From the cell containing the given text, extract its center point as (x, y) coordinate. 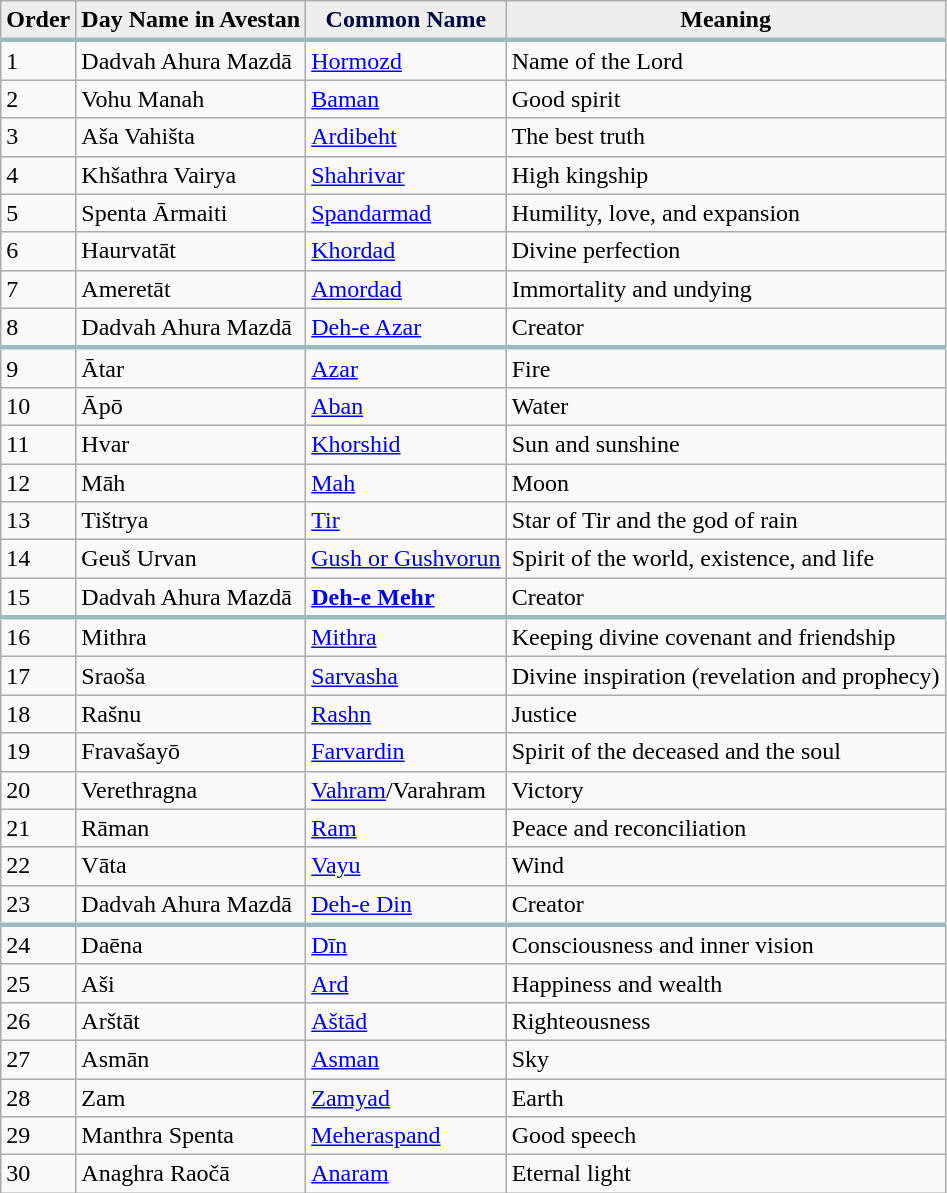
Shahrivar (406, 175)
Day Name in Avestan (191, 21)
Divine perfection (726, 251)
Aban (406, 406)
Anaram (406, 1174)
24 (38, 945)
Azar (406, 368)
Farvardin (406, 752)
Sky (726, 1059)
Divine inspiration (revelation and prophecy) (726, 676)
Gush or Gushvorun (406, 559)
Verethragna (191, 790)
Manthra Spenta (191, 1136)
15 (38, 598)
Zamyad (406, 1097)
28 (38, 1097)
16 (38, 637)
Deh-e Mehr (406, 598)
30 (38, 1174)
17 (38, 676)
9 (38, 368)
Asmān (191, 1059)
Ard (406, 983)
Ram (406, 828)
7 (38, 289)
Aša Vahišta (191, 137)
Spenta Ārmaiti (191, 213)
Peace and reconciliation (726, 828)
26 (38, 1021)
11 (38, 444)
Meheraspand (406, 1136)
Humility, love, and expansion (726, 213)
5 (38, 213)
Vayu (406, 866)
Sraoša (191, 676)
Tištrya (191, 521)
Name of the Lord (726, 60)
Hvar (191, 444)
Vahram/Varahram (406, 790)
Earth (726, 1097)
Keeping divine covenant and friendship (726, 637)
Māh (191, 483)
Khšathra Vairya (191, 175)
23 (38, 905)
Order (38, 21)
Meaning (726, 21)
Sun and sunshine (726, 444)
High kingship (726, 175)
Ameretāt (191, 289)
Righteousness (726, 1021)
Spirit of the world, existence, and life (726, 559)
29 (38, 1136)
Rāman (191, 828)
21 (38, 828)
19 (38, 752)
Rašnu (191, 714)
13 (38, 521)
Deh-e Azar (406, 328)
Common Name (406, 21)
Wind (726, 866)
Vāta (191, 866)
20 (38, 790)
22 (38, 866)
Daēna (191, 945)
Haurvatāt (191, 251)
Spirit of the deceased and the soul (726, 752)
Tir (406, 521)
14 (38, 559)
Khorshid (406, 444)
Mah (406, 483)
Happiness and wealth (726, 983)
12 (38, 483)
Dīn (406, 945)
Geuš Urvan (191, 559)
Hormozd (406, 60)
27 (38, 1059)
Āpō (191, 406)
Deh-e Din (406, 905)
4 (38, 175)
18 (38, 714)
Aši (191, 983)
Immortality and undying (726, 289)
10 (38, 406)
Ardibeht (406, 137)
Good spirit (726, 99)
Moon (726, 483)
Rashn (406, 714)
Ātar (191, 368)
Justice (726, 714)
1 (38, 60)
Aštād (406, 1021)
Star of Tir and the god of rain (726, 521)
Good speech (726, 1136)
Fire (726, 368)
Eternal light (726, 1174)
25 (38, 983)
Vohu Manah (191, 99)
6 (38, 251)
Victory (726, 790)
Asman (406, 1059)
The best truth (726, 137)
3 (38, 137)
Zam (191, 1097)
2 (38, 99)
Khordad (406, 251)
Arštāt (191, 1021)
Anaghra Raočā (191, 1174)
Amordad (406, 289)
Spandarmad (406, 213)
Consciousness and inner vision (726, 945)
8 (38, 328)
Fravašayō (191, 752)
Baman (406, 99)
Sarvasha (406, 676)
Water (726, 406)
